Identify which cell holds the provided text, then report its (x, y) central coordinate. 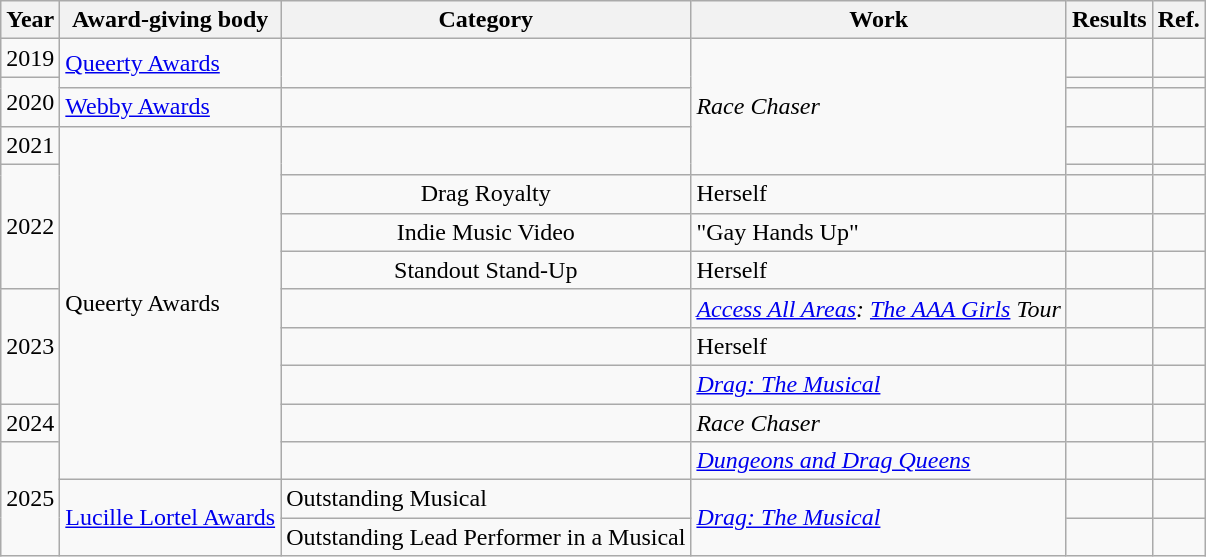
Dungeons and Drag Queens (879, 461)
2021 (30, 145)
Results (1109, 20)
2020 (30, 102)
2022 (30, 226)
Outstanding Musical (486, 499)
2023 (30, 346)
Standout Stand-Up (486, 270)
Indie Music Video (486, 232)
Webby Awards (170, 107)
Drag Royalty (486, 194)
Ref. (1178, 20)
Year (30, 20)
"Gay Hands Up" (879, 232)
Lucille Lortel Awards (170, 518)
2024 (30, 423)
Work (879, 20)
Outstanding Lead Performer in a Musical (486, 537)
2025 (30, 499)
Category (486, 20)
Access All Areas: The AAA Girls Tour (879, 308)
2019 (30, 58)
Award-giving body (170, 20)
